Search for the cell housing the specified text and yield its [X, Y] center coordinate. 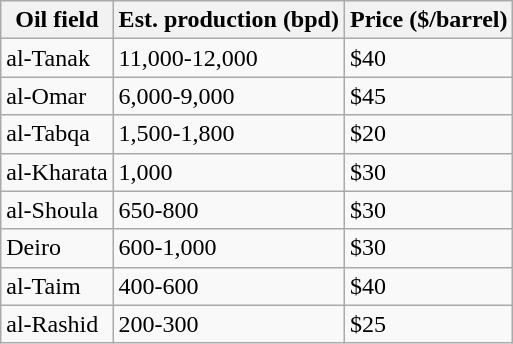
$20 [428, 134]
650-800 [228, 210]
Price ($/barrel) [428, 20]
1,000 [228, 172]
al-Shoula [57, 210]
$25 [428, 324]
al-Kharata [57, 172]
Deiro [57, 248]
1,500-1,800 [228, 134]
6,000-9,000 [228, 96]
200-300 [228, 324]
al-Tabqa [57, 134]
Est. production (bpd) [228, 20]
11,000-12,000 [228, 58]
al-Tanak [57, 58]
600-1,000 [228, 248]
$45 [428, 96]
al-Taim [57, 286]
Oil field [57, 20]
400-600 [228, 286]
al-Rashid [57, 324]
al-Omar [57, 96]
